Detect which cell encompasses the target text, then output its [X, Y] center coordinate. 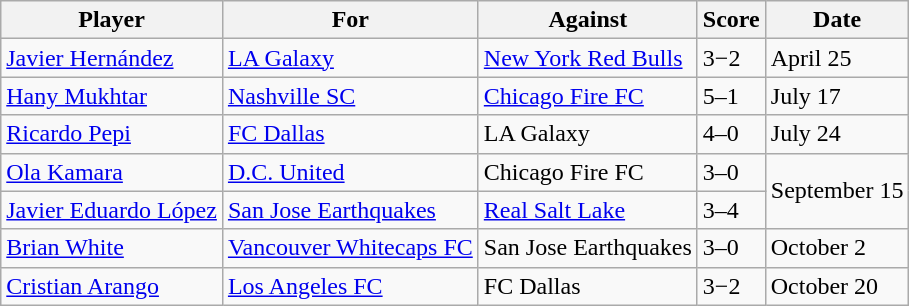
Date [837, 20]
Hany Mukhtar [112, 96]
Javier Hernández [112, 58]
Score [731, 20]
October 20 [837, 286]
Brian White [112, 248]
July 17 [837, 96]
Against [588, 20]
5–1 [731, 96]
Javier Eduardo López [112, 210]
4–0 [731, 134]
April 25 [837, 58]
Nashville SC [350, 96]
Cristian Arango [112, 286]
For [350, 20]
New York Red Bulls [588, 58]
Los Angeles FC [350, 286]
Player [112, 20]
Ola Kamara [112, 172]
Vancouver Whitecaps FC [350, 248]
Real Salt Lake [588, 210]
September 15 [837, 191]
July 24 [837, 134]
3–4 [731, 210]
Ricardo Pepi [112, 134]
D.C. United [350, 172]
October 2 [837, 248]
